Pinpoint the cell where the given text exists, returning its (x, y) midpoint coordinate. 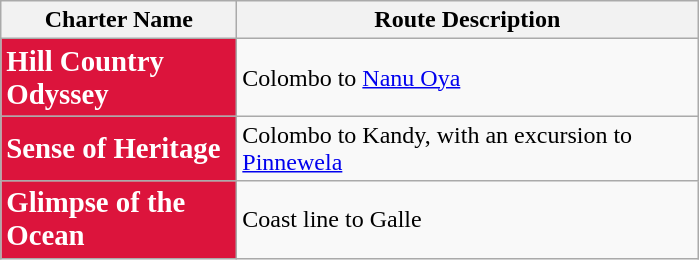
Route Description (468, 20)
Colombo to Nanu Oya (468, 78)
Colombo to Kandy, with an excursion to Pinnewela (468, 148)
Coast line to Galle (468, 220)
Hill Country Odyssey (119, 78)
Sense of Heritage (119, 148)
Charter Name (119, 20)
Glimpse of the Ocean (119, 220)
